Output the (x, y) coordinate of the center of the cell containing the given text.  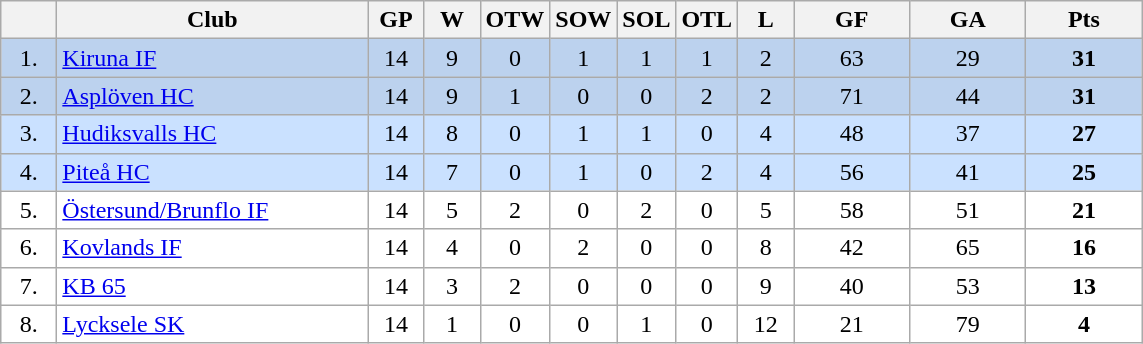
58 (852, 210)
71 (852, 96)
25 (1084, 172)
12 (766, 324)
42 (852, 248)
Kovlands IF (212, 248)
OTL (707, 20)
7 (452, 172)
8. (29, 324)
GF (852, 20)
Piteå HC (212, 172)
4. (29, 172)
Asplöven HC (212, 96)
GA (968, 20)
7. (29, 286)
40 (852, 286)
27 (1084, 134)
L (766, 20)
W (452, 20)
3 (452, 286)
OTW (515, 20)
SOW (584, 20)
Pts (1084, 20)
44 (968, 96)
Club (212, 20)
16 (1084, 248)
56 (852, 172)
5. (29, 210)
1. (29, 58)
SOL (646, 20)
53 (968, 286)
Kiruna IF (212, 58)
48 (852, 134)
37 (968, 134)
51 (968, 210)
KB 65 (212, 286)
6. (29, 248)
3. (29, 134)
29 (968, 58)
13 (1084, 286)
79 (968, 324)
Östersund/Brunflo IF (212, 210)
GP (396, 20)
2. (29, 96)
63 (852, 58)
Hudiksvalls HC (212, 134)
41 (968, 172)
Lycksele SK (212, 324)
65 (968, 248)
